Return [x, y] of the center of cell containing provided text 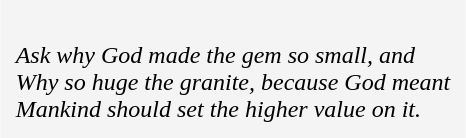
Ask why God made the gem so small, and Why so huge the granite, because God meant Mankind should set the higher value on it. [234, 69]
